Return the (x, y) coordinate for the center point of the cell that contains the specified text.  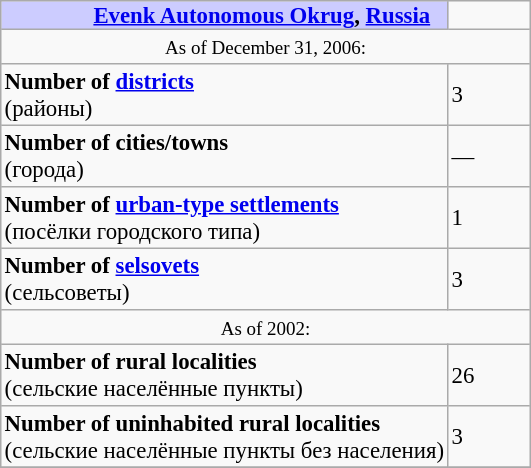
— (489, 156)
Number of urban-type settlements(посёлки городского типа) (224, 218)
Number of uninhabited rural localities(сельские населённые пункты без населения) (224, 437)
Number of rural localities(сельские населённые пункты) (224, 375)
Number of districts(районы) (224, 95)
Number of cities/towns(города) (224, 156)
As of 2002: (266, 327)
As of December 31, 2006: (266, 46)
Evenk Autonomous Okrug, Russia (224, 15)
1 (489, 218)
Number of selsovets(сельсоветы) (224, 279)
26 (489, 375)
